Return the [x, y] coordinate for the center point of the cell that contains the specified text.  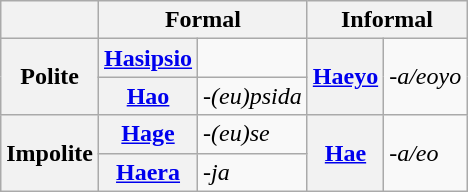
-(eu)se [253, 134]
Haeyo [345, 77]
Hao [148, 96]
Hae [345, 153]
Polite [50, 77]
Haera [148, 172]
-a/eoyo [426, 77]
-(eu)psida [253, 96]
Formal [202, 20]
Hage [148, 134]
Impolite [50, 153]
-ja [253, 172]
Hasipsio [148, 58]
-a/eo [426, 153]
Informal [386, 20]
